Pinpoint the cell where the given text exists, returning its [X, Y] midpoint coordinate. 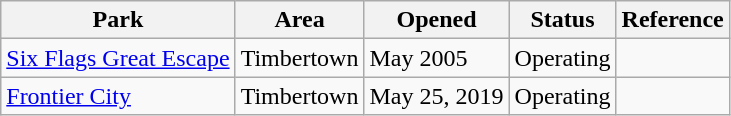
Six Flags Great Escape [118, 58]
May 2005 [436, 58]
Reference [672, 20]
Park [118, 20]
Status [562, 20]
Frontier City [118, 96]
Opened [436, 20]
May 25, 2019 [436, 96]
Area [300, 20]
